Detect which cell encompasses the target text, then output its (X, Y) center coordinate. 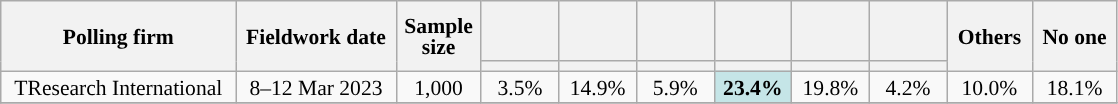
5.9% (675, 86)
19.8% (831, 86)
3.5% (520, 86)
TResearch International (118, 86)
4.2% (908, 86)
Sample size (438, 36)
18.1% (1074, 86)
10.0% (990, 86)
23.4% (753, 86)
14.9% (598, 86)
Fieldwork date (316, 36)
Polling firm (118, 36)
8–12 Mar 2023 (316, 86)
No one (1074, 36)
Others (990, 36)
1,000 (438, 86)
